For the text-containing cell, return its midpoint in [x, y] coordinate format. 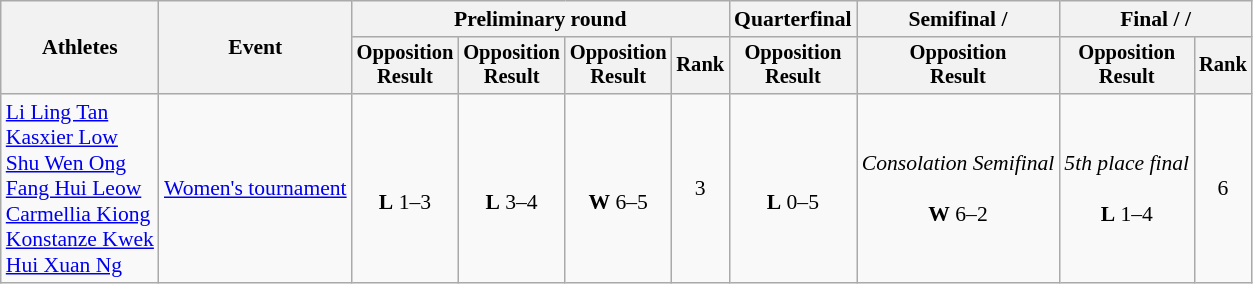
3 [700, 188]
Event [256, 48]
Semifinal / [958, 19]
Final / / [1155, 19]
Consolation SemifinalW 6–2 [958, 188]
Quarterfinal [793, 19]
L 1–3 [406, 188]
Athletes [80, 48]
W 6–5 [618, 188]
Women's tournament [256, 188]
L 3–4 [512, 188]
Preliminary round [540, 19]
L 0–5 [793, 188]
6 [1223, 188]
Li Ling TanKasxier LowShu Wen OngFang Hui LeowCarmellia KiongKonstanze KwekHui Xuan Ng [80, 188]
5th place finalL 1–4 [1126, 188]
